Provide the (X, Y) coordinate of the cell's center where the given text is located.  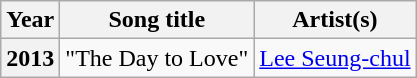
Artist(s) (335, 20)
2013 (30, 58)
Song title (157, 20)
Lee Seung-chul (335, 58)
"The Day to Love" (157, 58)
Year (30, 20)
